Pinpoint the cell where the given text exists, returning its [X, Y] midpoint coordinate. 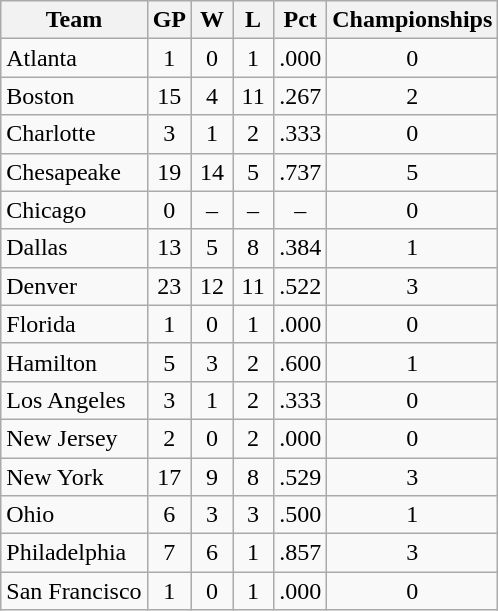
19 [169, 172]
Boston [74, 96]
.384 [300, 248]
Denver [74, 286]
Ohio [74, 515]
.267 [300, 96]
Championships [412, 20]
23 [169, 286]
9 [212, 477]
New Jersey [74, 438]
Atlanta [74, 58]
Los Angeles [74, 400]
L [254, 20]
Pct [300, 20]
Charlotte [74, 134]
San Francisco [74, 591]
13 [169, 248]
Dallas [74, 248]
.522 [300, 286]
GP [169, 20]
Philadelphia [74, 553]
17 [169, 477]
14 [212, 172]
.857 [300, 553]
Florida [74, 324]
W [212, 20]
15 [169, 96]
Hamilton [74, 362]
.529 [300, 477]
.500 [300, 515]
Chicago [74, 210]
12 [212, 286]
.737 [300, 172]
4 [212, 96]
7 [169, 553]
Chesapeake [74, 172]
New York [74, 477]
.600 [300, 362]
Team [74, 20]
